For the text-containing cell, return its midpoint in [x, y] coordinate format. 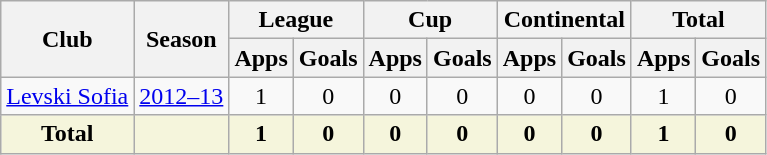
Levski Sofia [68, 96]
Cup [430, 20]
Club [68, 39]
2012–13 [182, 96]
Continental [564, 20]
Season [182, 39]
League [296, 20]
